Return the [X, Y] coordinate for the center point of the cell that contains the specified text.  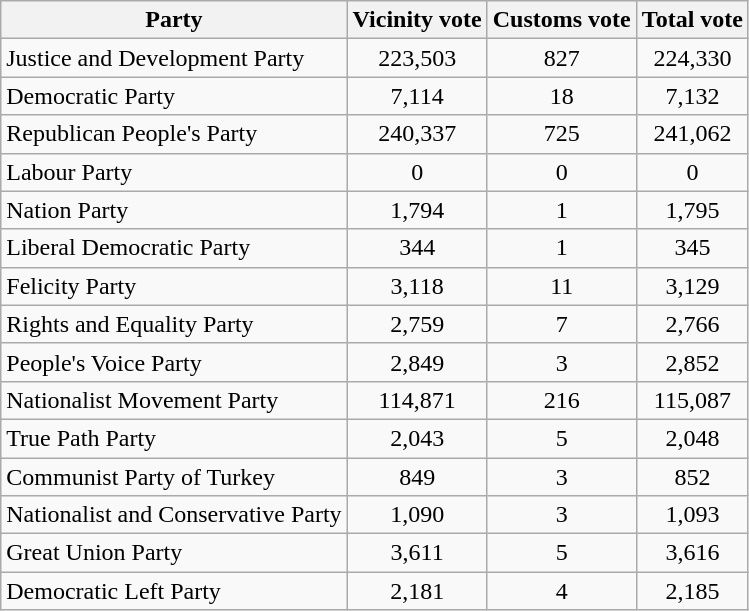
216 [562, 400]
2,766 [692, 324]
115,087 [692, 400]
Customs vote [562, 20]
Great Union Party [174, 553]
2,185 [692, 591]
7,132 [692, 96]
827 [562, 58]
3,616 [692, 553]
3,118 [417, 286]
Rights and Equality Party [174, 324]
725 [562, 134]
849 [417, 477]
852 [692, 477]
7,114 [417, 96]
Party [174, 20]
Vicinity vote [417, 20]
224,330 [692, 58]
Labour Party [174, 172]
11 [562, 286]
241,062 [692, 134]
Liberal Democratic Party [174, 248]
1,090 [417, 515]
7 [562, 324]
Total vote [692, 20]
18 [562, 96]
2,849 [417, 362]
2,181 [417, 591]
Felicity Party [174, 286]
Nationalist and Conservative Party [174, 515]
Republican People's Party [174, 134]
240,337 [417, 134]
223,503 [417, 58]
2,048 [692, 438]
Justice and Development Party [174, 58]
3,611 [417, 553]
1,093 [692, 515]
Nationalist Movement Party [174, 400]
2,043 [417, 438]
Democratic Left Party [174, 591]
345 [692, 248]
True Path Party [174, 438]
114,871 [417, 400]
Democratic Party [174, 96]
1,795 [692, 210]
1,794 [417, 210]
People's Voice Party [174, 362]
3,129 [692, 286]
344 [417, 248]
2,852 [692, 362]
2,759 [417, 324]
Communist Party of Turkey [174, 477]
Nation Party [174, 210]
4 [562, 591]
